Scan for the cell matching the given text and deliver its (X, Y) coordinate at center. 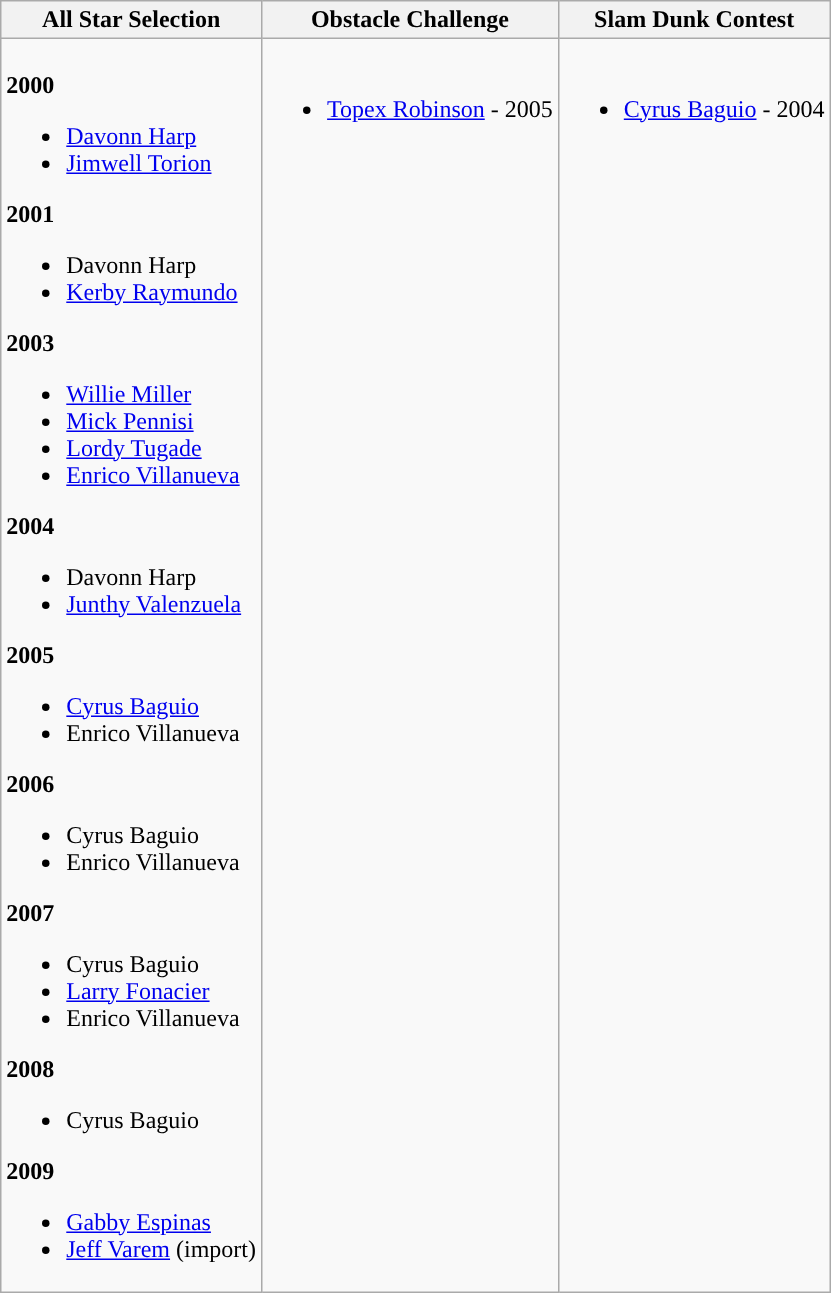
Slam Dunk Contest (694, 20)
Topex Robinson - 2005 (410, 666)
Cyrus Baguio - 2004 (694, 666)
Obstacle Challenge (410, 20)
All Star Selection (132, 20)
